Identify which cell holds the provided text, then report its [x, y] central coordinate. 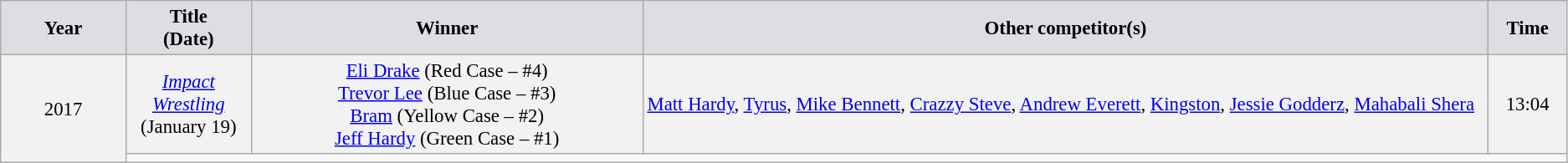
Title(Date) [188, 28]
Winner [447, 28]
Eli Drake (Red Case – #4)Trevor Lee (Blue Case – #3) Bram (Yellow Case – #2) Jeff Hardy (Green Case – #1) [447, 105]
Other competitor(s) [1066, 28]
2017 [64, 109]
Matt Hardy, Tyrus, Mike Bennett, Crazzy Steve, Andrew Everett, Kingston, Jessie Godderz, Mahabali Shera [1066, 105]
Year [64, 28]
13:04 [1528, 105]
Time [1528, 28]
Impact Wrestling(January 19) [188, 105]
